Capture the cell that displays the provided text and extract its (x, y) central coordinate. 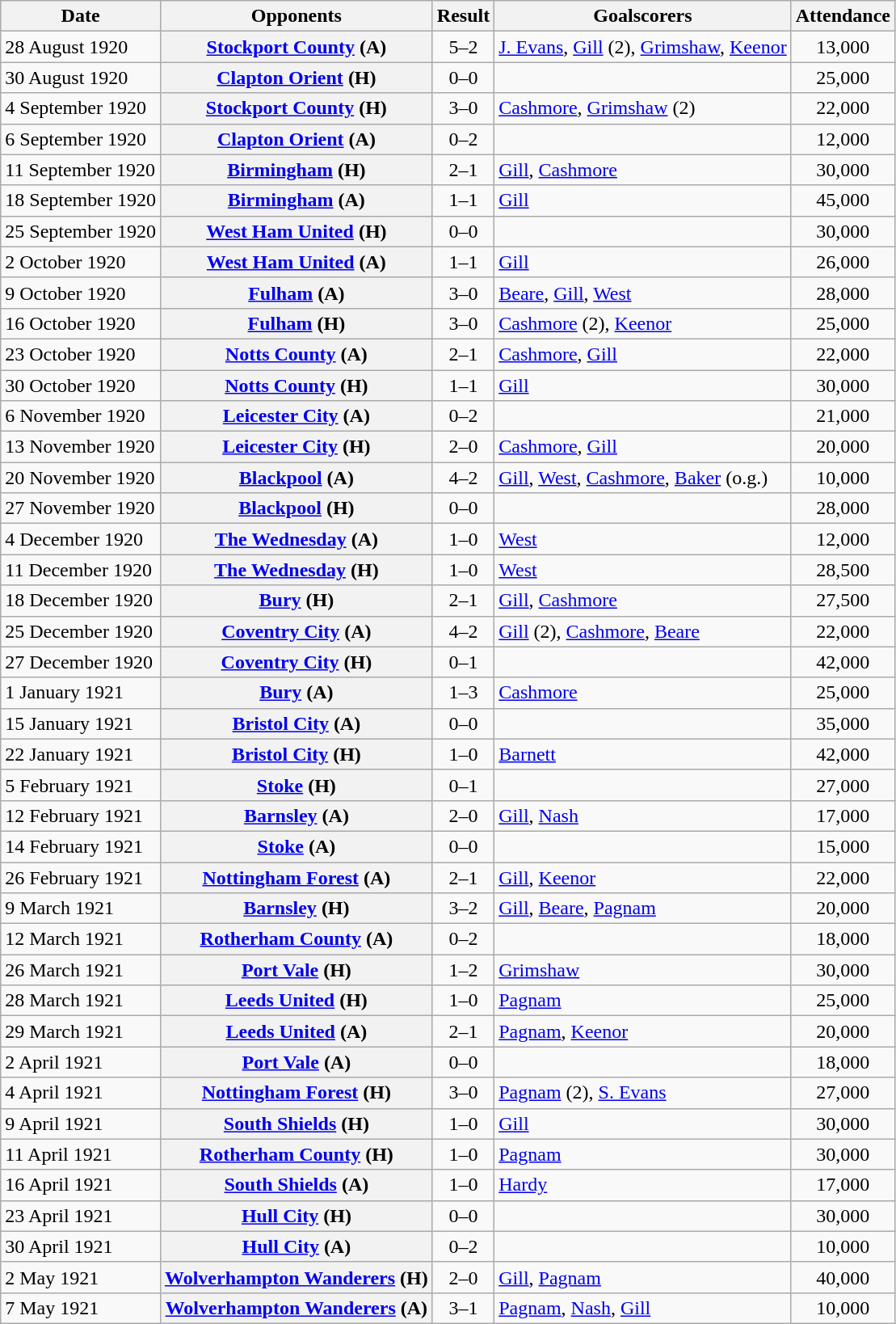
1–2 (463, 970)
Grimshaw (643, 970)
35,000 (843, 723)
Stoke (H) (296, 785)
5–2 (463, 47)
40,000 (843, 1277)
9 October 1920 (81, 293)
2 October 1920 (81, 262)
27,500 (843, 601)
23 April 1921 (81, 1216)
16 October 1920 (81, 323)
Wolverhampton Wanderers (H) (296, 1277)
4 April 1921 (81, 1093)
15 January 1921 (81, 723)
Nottingham Forest (H) (296, 1093)
Birmingham (H) (296, 170)
1–3 (463, 693)
Fulham (H) (296, 323)
26 March 1921 (81, 970)
Leicester City (H) (296, 447)
Beare, Gill, West (643, 293)
11 April 1921 (81, 1154)
Leeds United (H) (296, 1001)
25 September 1920 (81, 231)
Result (463, 16)
28 August 1920 (81, 47)
13,000 (843, 47)
Cashmore, Grimshaw (2) (643, 108)
Clapton Orient (A) (296, 139)
Hardy (643, 1185)
Pagnam, Keenor (643, 1031)
Leicester City (A) (296, 416)
1 January 1921 (81, 693)
28,500 (843, 570)
6 November 1920 (81, 416)
Cashmore (643, 693)
4 December 1920 (81, 539)
9 April 1921 (81, 1124)
14 February 1921 (81, 846)
Wolverhampton Wanderers (A) (296, 1308)
Gill, Nash (643, 816)
Coventry City (A) (296, 631)
Gill, West, Cashmore, Baker (o.g.) (643, 478)
Stoke (A) (296, 846)
Notts County (H) (296, 386)
Stockport County (H) (296, 108)
Bury (H) (296, 601)
Rotherham County (A) (296, 939)
13 November 1920 (81, 447)
7 May 1921 (81, 1308)
The Wednesday (H) (296, 570)
Bristol City (H) (296, 754)
Nottingham Forest (A) (296, 877)
Gill, Keenor (643, 877)
Port Vale (A) (296, 1062)
11 September 1920 (81, 170)
Attendance (843, 16)
Pagnam (2), S. Evans (643, 1093)
30 August 1920 (81, 78)
18 September 1920 (81, 200)
Gill (2), Cashmore, Beare (643, 631)
Bury (A) (296, 693)
West Ham United (A) (296, 262)
26,000 (843, 262)
3–2 (463, 909)
3–1 (463, 1308)
Cashmore (2), Keenor (643, 323)
Clapton Orient (H) (296, 78)
26 February 1921 (81, 877)
Barnett (643, 754)
20 November 1920 (81, 478)
45,000 (843, 200)
9 March 1921 (81, 909)
Leeds United (A) (296, 1031)
12 March 1921 (81, 939)
18 December 1920 (81, 601)
Blackpool (H) (296, 508)
Stockport County (A) (296, 47)
25 December 1920 (81, 631)
Barnsley (A) (296, 816)
28 March 1921 (81, 1001)
15,000 (843, 846)
Blackpool (A) (296, 478)
Hull City (A) (296, 1246)
Rotherham County (H) (296, 1154)
11 December 1920 (81, 570)
12 February 1921 (81, 816)
Opponents (296, 16)
4 September 1920 (81, 108)
J. Evans, Gill (2), Grimshaw, Keenor (643, 47)
Date (81, 16)
Coventry City (H) (296, 662)
23 October 1920 (81, 354)
27 December 1920 (81, 662)
Goalscorers (643, 16)
South Shields (A) (296, 1185)
Fulham (A) (296, 293)
Gill, Beare, Pagnam (643, 909)
Notts County (A) (296, 354)
Port Vale (H) (296, 970)
27 November 1920 (81, 508)
21,000 (843, 416)
South Shields (H) (296, 1124)
Bristol City (A) (296, 723)
Gill, Pagnam (643, 1277)
West Ham United (H) (296, 231)
30 October 1920 (81, 386)
Hull City (H) (296, 1216)
2 May 1921 (81, 1277)
29 March 1921 (81, 1031)
16 April 1921 (81, 1185)
30 April 1921 (81, 1246)
5 February 1921 (81, 785)
The Wednesday (A) (296, 539)
Pagnam, Nash, Gill (643, 1308)
Barnsley (H) (296, 909)
22 January 1921 (81, 754)
6 September 1920 (81, 139)
2 April 1921 (81, 1062)
Birmingham (A) (296, 200)
